Extract the (x, y) coordinate from the center of the cell holding the provided text.  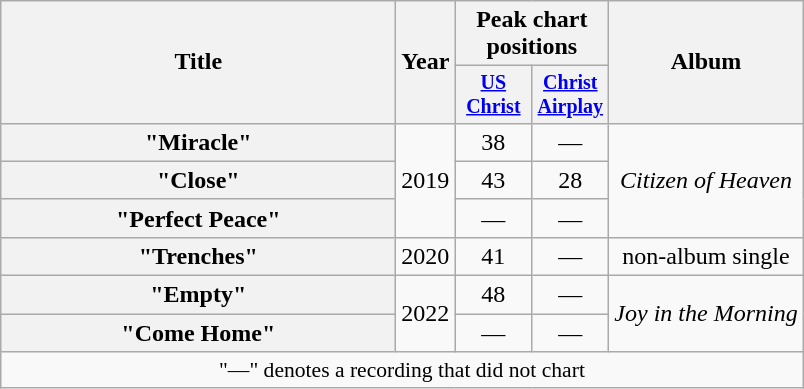
Album (706, 62)
"Empty" (198, 295)
2019 (426, 180)
USChrist (494, 94)
non-album single (706, 256)
Joy in the Morning (706, 314)
38 (494, 142)
Citizen of Heaven (706, 180)
"Close" (198, 180)
ChristAirplay (570, 94)
"Trenches" (198, 256)
Peak chart positions (532, 34)
43 (494, 180)
2020 (426, 256)
"Miracle" (198, 142)
"—" denotes a recording that did not chart (402, 370)
2022 (426, 314)
"Perfect Peace" (198, 218)
28 (570, 180)
Year (426, 62)
48 (494, 295)
"Come Home" (198, 333)
Title (198, 62)
41 (494, 256)
